Output the (x, y) coordinate of the center of the cell containing the given text.  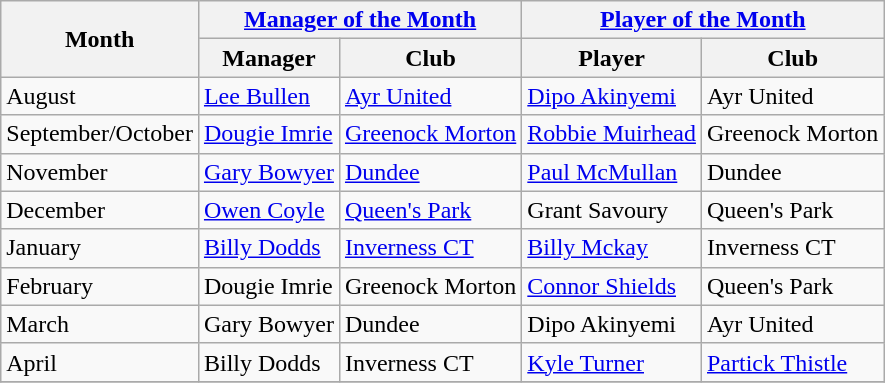
Owen Coyle (268, 210)
Robbie Muirhead (612, 134)
Billy Mckay (612, 248)
September/October (100, 134)
Player (612, 58)
February (100, 286)
Paul McMullan (612, 172)
Lee Bullen (268, 96)
April (100, 362)
August (100, 96)
Manager (268, 58)
March (100, 324)
December (100, 210)
November (100, 172)
January (100, 248)
Connor Shields (612, 286)
Kyle Turner (612, 362)
Month (100, 39)
Partick Thistle (792, 362)
Player of the Month (703, 20)
Manager of the Month (360, 20)
Grant Savoury (612, 210)
